Pinpoint the cell where the given text exists, returning its [X, Y] midpoint coordinate. 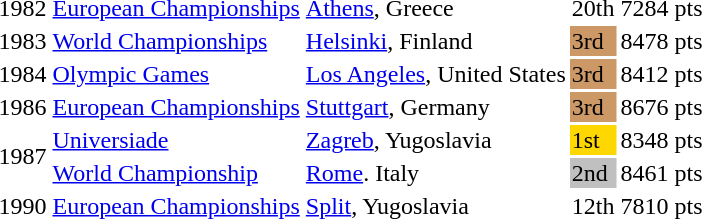
Zagreb, Yugoslavia [436, 140]
Rome. Italy [436, 173]
World Championship [176, 173]
2nd [593, 173]
European Championships [176, 107]
1st [593, 140]
World Championships [176, 41]
Stuttgart, Germany [436, 107]
Los Angeles, United States [436, 74]
Olympic Games [176, 74]
Helsinki, Finland [436, 41]
Universiade [176, 140]
